Locate the cell with the specified text and output its (X, Y) center coordinate. 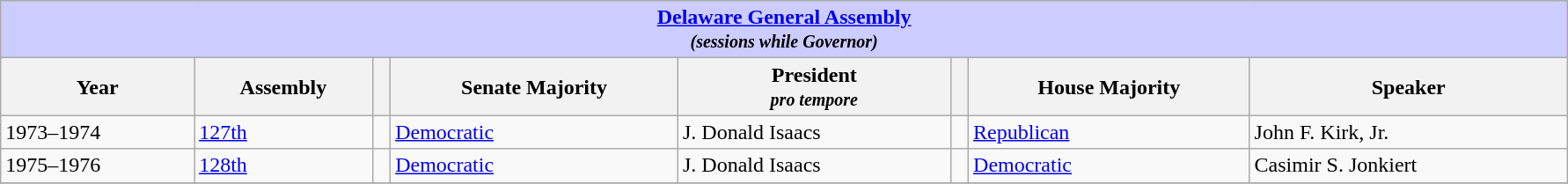
Assembly (283, 86)
Casimir S. Jonkiert (1408, 166)
127th (283, 132)
1975–1976 (98, 166)
John F. Kirk, Jr. (1408, 132)
Delaware General Assembly (sessions while Governor) (785, 30)
Speaker (1408, 86)
Presidentpro tempore (814, 86)
Senate Majority (535, 86)
Year (98, 86)
128th (283, 166)
1973–1974 (98, 132)
Republican (1110, 132)
House Majority (1110, 86)
